Capture the cell that displays the provided text and extract its [x, y] central coordinate. 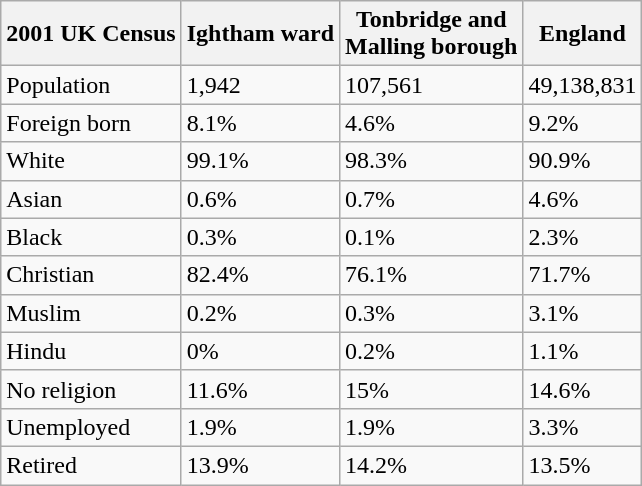
2001 UK Census [91, 34]
Hindu [91, 351]
Asian [91, 199]
Retired [91, 465]
Black [91, 237]
3.1% [582, 313]
1,942 [260, 85]
0.6% [260, 199]
15% [432, 389]
Foreign born [91, 123]
14.2% [432, 465]
White [91, 161]
11.6% [260, 389]
99.1% [260, 161]
13.9% [260, 465]
13.5% [582, 465]
No religion [91, 389]
Population [91, 85]
82.4% [260, 275]
Ightham ward [260, 34]
8.1% [260, 123]
0.7% [432, 199]
0% [260, 351]
71.7% [582, 275]
49,138,831 [582, 85]
14.6% [582, 389]
98.3% [432, 161]
107,561 [432, 85]
Muslim [91, 313]
9.2% [582, 123]
0.1% [432, 237]
Unemployed [91, 427]
90.9% [582, 161]
Tonbridge andMalling borough [432, 34]
Christian [91, 275]
2.3% [582, 237]
3.3% [582, 427]
England [582, 34]
1.1% [582, 351]
76.1% [432, 275]
